Extract the [X, Y] coordinate from the center of the cell holding the provided text.  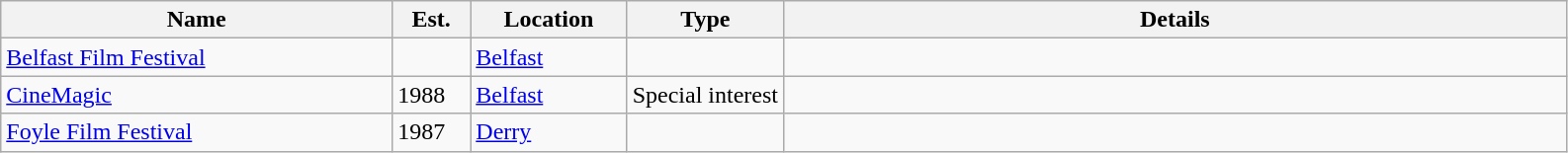
Belfast Film Festival [197, 57]
Est. [431, 20]
1987 [431, 132]
Location [549, 20]
Type [705, 20]
Derry [549, 132]
CineMagic [197, 95]
Name [197, 20]
Special interest [705, 95]
1988 [431, 95]
Foyle Film Festival [197, 132]
Details [1175, 20]
